Provide the [x, y] coordinate of the cell's center where the given text is located.  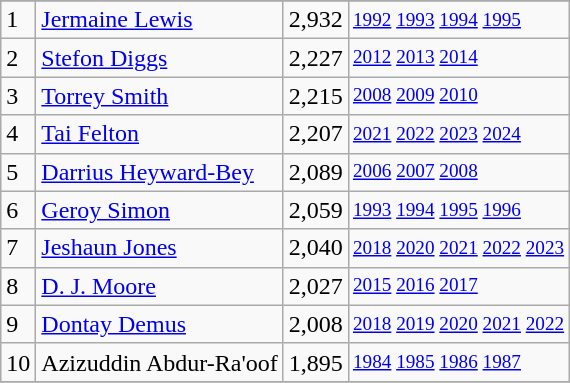
2,207 [316, 134]
2,040 [316, 248]
2,059 [316, 210]
2018 2020 2021 2022 2023 [458, 248]
9 [18, 324]
Dontay Demus [160, 324]
Tai Felton [160, 134]
2015 2016 2017 [458, 286]
8 [18, 286]
3 [18, 96]
D. J. Moore [160, 286]
10 [18, 362]
2,227 [316, 58]
Stefon Diggs [160, 58]
1984 1985 1986 1987 [458, 362]
2006 2007 2008 [458, 172]
2012 2013 2014 [458, 58]
Geroy Simon [160, 210]
2018 2019 2020 2021 2022 [458, 324]
1992 1993 1994 1995 [458, 20]
4 [18, 134]
1 [18, 20]
2008 2009 2010 [458, 96]
7 [18, 248]
Darrius Heyward-Bey [160, 172]
1993 1994 1995 1996 [458, 210]
2,215 [316, 96]
2,008 [316, 324]
2,027 [316, 286]
2,089 [316, 172]
2,932 [316, 20]
5 [18, 172]
Jermaine Lewis [160, 20]
Azizuddin Abdur-Ra'oof [160, 362]
Torrey Smith [160, 96]
2021 2022 2023 2024 [458, 134]
6 [18, 210]
1,895 [316, 362]
Jeshaun Jones [160, 248]
2 [18, 58]
